Detect which cell encompasses the target text, then output its [x, y] center coordinate. 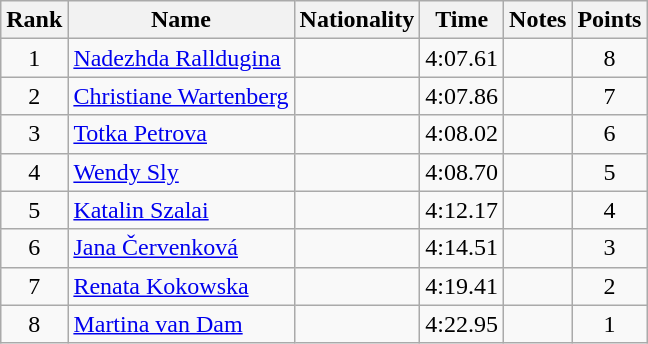
Martina van Dam [181, 324]
Notes [538, 20]
Nationality [357, 20]
4:19.41 [462, 286]
Christiane Wartenberg [181, 96]
4:12.17 [462, 210]
Jana Červenková [181, 248]
Nadezhda Ralldugina [181, 58]
Wendy Sly [181, 172]
4:07.86 [462, 96]
Points [610, 20]
4:22.95 [462, 324]
4:08.02 [462, 134]
Katalin Szalai [181, 210]
Name [181, 20]
Time [462, 20]
Totka Petrova [181, 134]
4:07.61 [462, 58]
Rank [34, 20]
4:14.51 [462, 248]
4:08.70 [462, 172]
Renata Kokowska [181, 286]
